Pinpoint the cell where the given text exists, returning its (X, Y) midpoint coordinate. 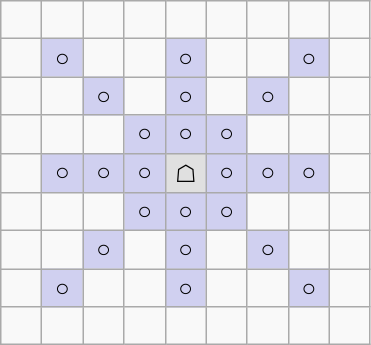
☖ (186, 173)
